Extract the (x, y) coordinate from the center of the cell holding the provided text.  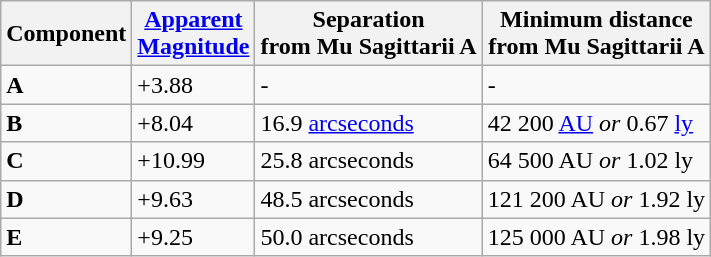
+3.88 (194, 85)
16.9 arcseconds (368, 123)
C (66, 161)
Separationfrom Mu Sagittarii A (368, 34)
E (66, 237)
B (66, 123)
48.5 arcseconds (368, 199)
+8.04 (194, 123)
121 200 AU or 1.92 ly (596, 199)
125 000 AU or 1.98 ly (596, 237)
Minimum distancefrom Mu Sagittarii A (596, 34)
+10.99 (194, 161)
+9.25 (194, 237)
42 200 AU or 0.67 ly (596, 123)
D (66, 199)
Component (66, 34)
64 500 AU or 1.02 ly (596, 161)
50.0 arcseconds (368, 237)
25.8 arcseconds (368, 161)
ApparentMagnitude (194, 34)
A (66, 85)
+9.63 (194, 199)
